Scan for the cell matching the given text and deliver its (x, y) coordinate at center. 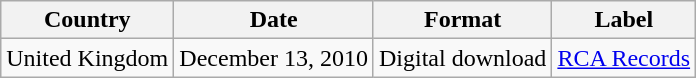
December 13, 2010 (274, 58)
Country (88, 20)
Digital download (462, 58)
Format (462, 20)
Date (274, 20)
Label (624, 20)
RCA Records (624, 58)
United Kingdom (88, 58)
